Identify which cell holds the provided text, then report its (X, Y) central coordinate. 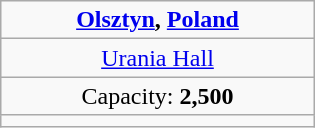
Capacity: 2,500 (158, 96)
Urania Hall (158, 58)
Olsztyn, Poland (158, 20)
